Return [x, y] of the center of cell containing provided text 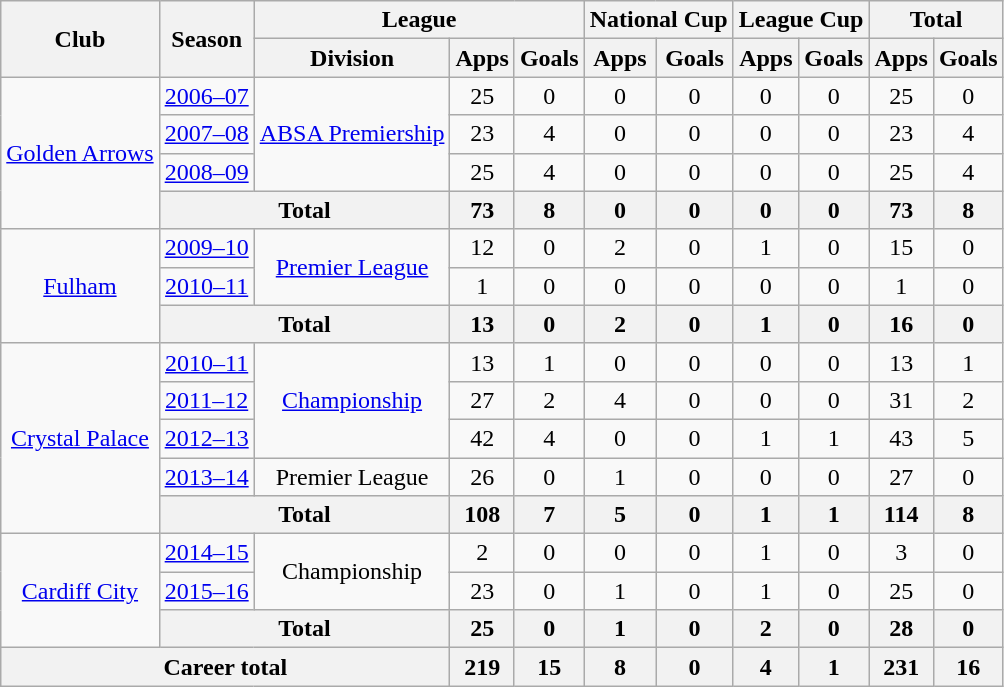
43 [901, 438]
2015–16 [206, 591]
7 [549, 515]
Career total [226, 667]
12 [482, 248]
2011–12 [206, 400]
42 [482, 438]
2014–15 [206, 553]
League [419, 20]
28 [901, 629]
League Cup [801, 20]
Golden Arrows [80, 153]
National Cup [658, 20]
2006–07 [206, 96]
2008–09 [206, 172]
219 [482, 667]
Crystal Palace [80, 438]
2012–13 [206, 438]
108 [482, 515]
Cardiff City [80, 591]
ABSA Premiership [352, 134]
Club [80, 39]
114 [901, 515]
3 [901, 553]
2009–10 [206, 248]
Season [206, 39]
2007–08 [206, 134]
2013–14 [206, 477]
31 [901, 400]
Division [352, 58]
231 [901, 667]
Fulham [80, 286]
26 [482, 477]
